Identify which cell holds the provided text, then report its [x, y] central coordinate. 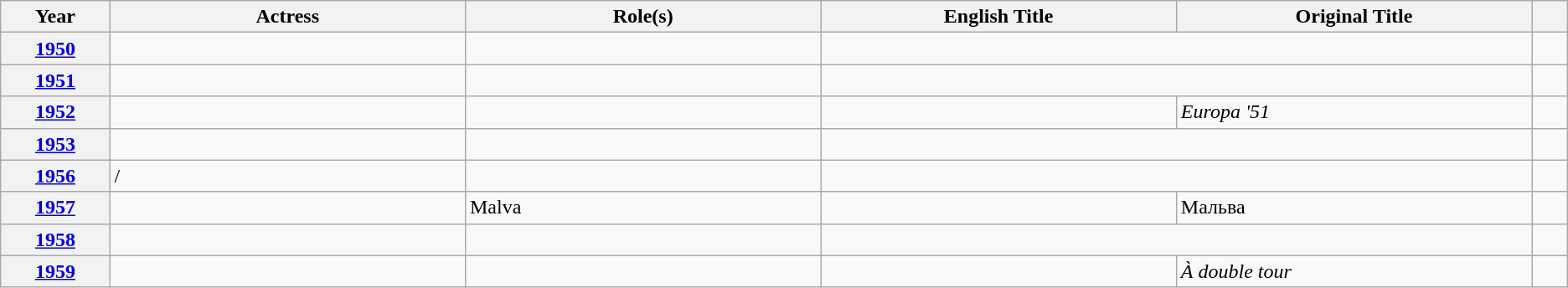
Europa '51 [1354, 112]
Role(s) [642, 17]
Original Title [1354, 17]
Actress [287, 17]
Malva [642, 208]
1958 [55, 239]
1957 [55, 208]
1959 [55, 271]
1951 [55, 80]
English Title [998, 17]
1950 [55, 49]
/ [287, 176]
Мальва [1354, 208]
1956 [55, 176]
1953 [55, 144]
Year [55, 17]
1952 [55, 112]
À double tour [1354, 271]
